Provide the [X, Y] coordinate of the cell's center where the given text is located.  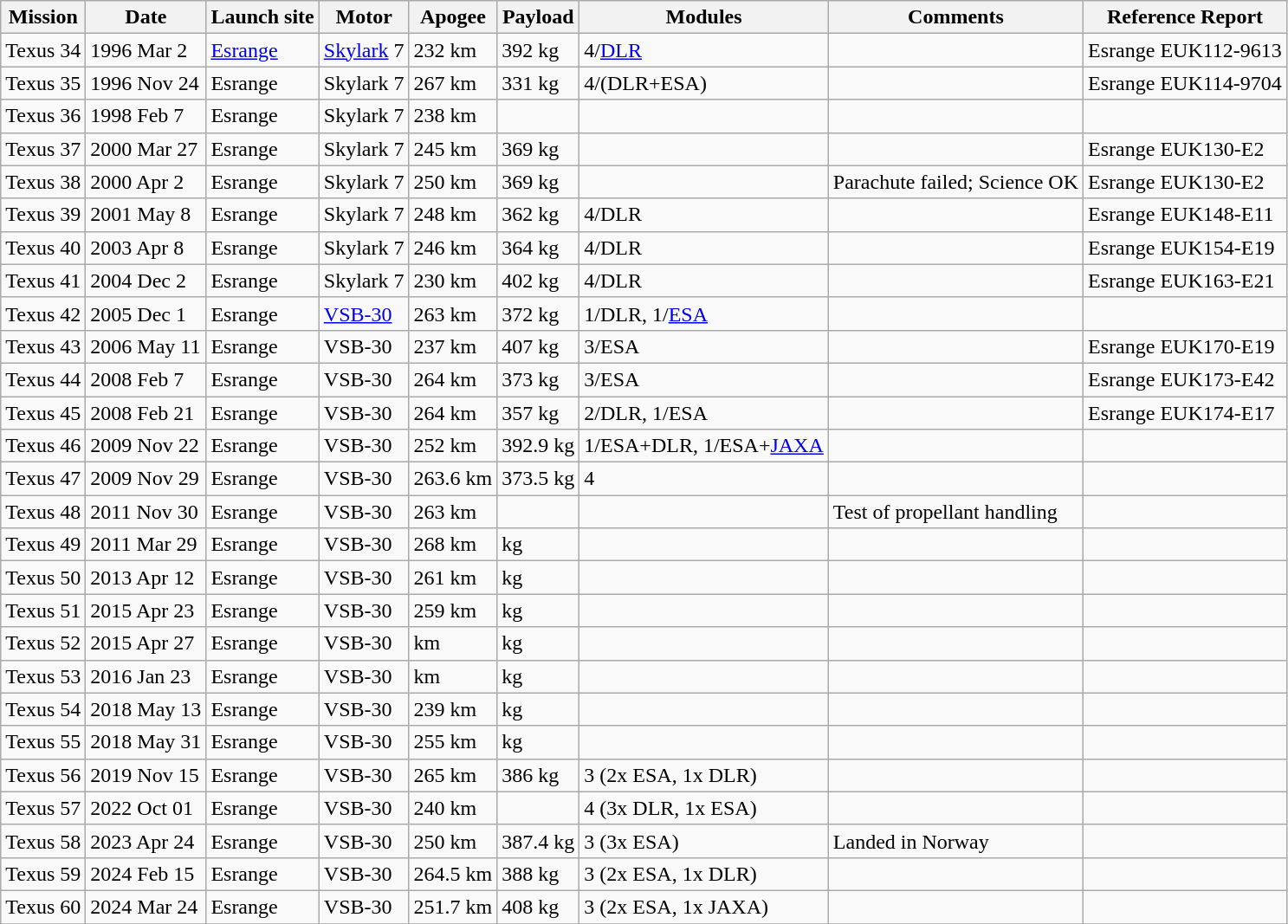
373 kg [539, 379]
387.4 kg [539, 841]
265 km [453, 775]
357 kg [539, 413]
Texus 43 [43, 346]
Mission [43, 17]
2015 Apr 23 [146, 611]
248 km [453, 215]
237 km [453, 346]
2013 Apr 12 [146, 578]
2001 May 8 [146, 215]
1996 Nov 24 [146, 83]
252 km [453, 446]
Texus 47 [43, 479]
Esrange EUK148-E11 [1185, 215]
2008 Feb 7 [146, 379]
Texus 39 [43, 215]
Launch site [262, 17]
Texus 40 [43, 248]
259 km [453, 611]
Modules [703, 17]
2024 Mar 24 [146, 907]
Texus 57 [43, 808]
4 (3x DLR, 1x ESA) [703, 808]
Esrange EUK174-E17 [1185, 413]
Texus 50 [43, 578]
4/(DLR+ESA) [703, 83]
2005 Dec 1 [146, 313]
402 kg [539, 281]
Comments [955, 17]
372 kg [539, 313]
261 km [453, 578]
4 [703, 479]
Texus 42 [43, 313]
245 km [453, 149]
255 km [453, 742]
Texus 60 [43, 907]
407 kg [539, 346]
Texus 35 [43, 83]
Texus 53 [43, 676]
Texus 48 [43, 512]
Texus 49 [43, 545]
2018 May 31 [146, 742]
Texus 56 [43, 775]
Texus 51 [43, 611]
Texus 41 [43, 281]
Esrange EUK112-9613 [1185, 50]
Payload [539, 17]
Texus 54 [43, 709]
2/DLR, 1/ESA [703, 413]
239 km [453, 709]
Texus 52 [43, 643]
Esrange EUK170-E19 [1185, 346]
230 km [453, 281]
Texus 37 [43, 149]
2009 Nov 29 [146, 479]
251.7 km [453, 907]
2016 Jan 23 [146, 676]
2009 Nov 22 [146, 446]
Texus 38 [43, 182]
Texus 36 [43, 116]
2024 Feb 15 [146, 874]
1996 Mar 2 [146, 50]
Landed in Norway [955, 841]
2015 Apr 27 [146, 643]
392 kg [539, 50]
2000 Apr 2 [146, 182]
2023 Apr 24 [146, 841]
386 kg [539, 775]
2006 May 11 [146, 346]
246 km [453, 248]
240 km [453, 808]
3 (2x ESA, 1x JAXA) [703, 907]
264.5 km [453, 874]
364 kg [539, 248]
Reference Report [1185, 17]
Texus 44 [43, 379]
2000 Mar 27 [146, 149]
2003 Apr 8 [146, 248]
1998 Feb 7 [146, 116]
Texus 46 [43, 446]
388 kg [539, 874]
331 kg [539, 83]
1/ESA+DLR, 1/ESA+JAXA [703, 446]
3 (3x ESA) [703, 841]
Texus 59 [43, 874]
Texus 58 [43, 841]
2011 Nov 30 [146, 512]
Esrange EUK154-E19 [1185, 248]
Motor [364, 17]
Apogee [453, 17]
Date [146, 17]
2004 Dec 2 [146, 281]
268 km [453, 545]
392.9 kg [539, 446]
Esrange EUK173-E42 [1185, 379]
Texus 34 [43, 50]
408 kg [539, 907]
2019 Nov 15 [146, 775]
263.6 km [453, 479]
Esrange EUK163-E21 [1185, 281]
373.5 kg [539, 479]
267 km [453, 83]
Esrange EUK114-9704 [1185, 83]
2018 May 13 [146, 709]
232 km [453, 50]
Texus 55 [43, 742]
Test of propellant handling [955, 512]
238 km [453, 116]
2022 Oct 01 [146, 808]
362 kg [539, 215]
Texus 45 [43, 413]
2011 Mar 29 [146, 545]
1/DLR, 1/ESA [703, 313]
2008 Feb 21 [146, 413]
Parachute failed; Science OK [955, 182]
